Scan for the cell matching the given text and deliver its (X, Y) coordinate at center. 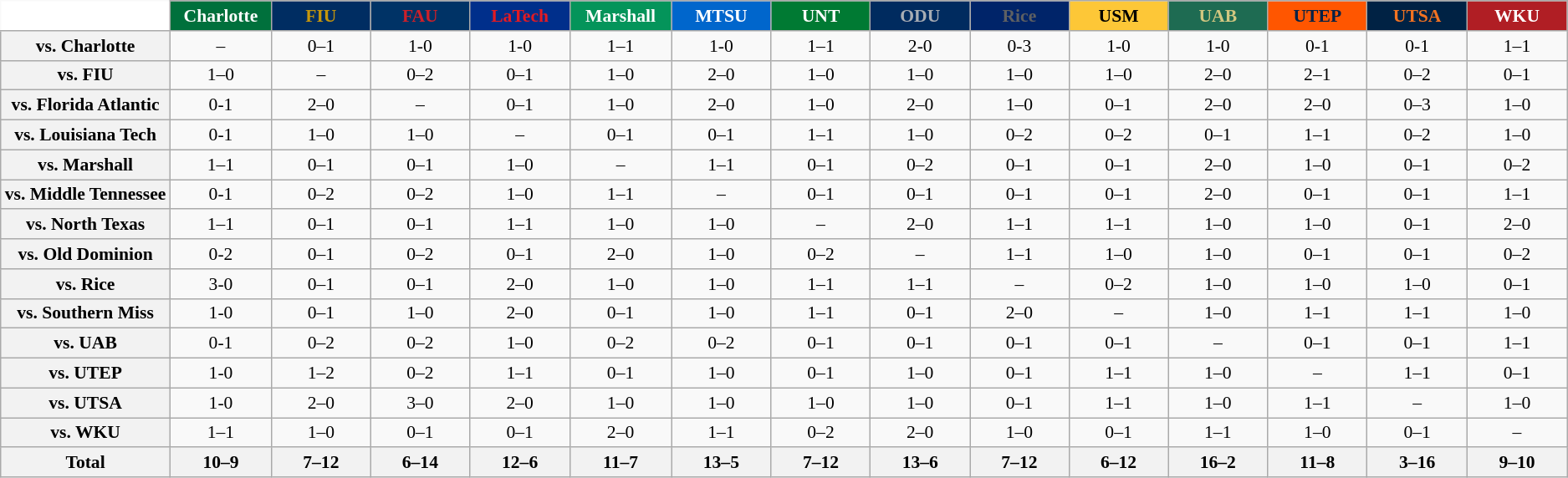
vs. Rice (85, 284)
0-2 (221, 254)
3-0 (221, 284)
vs. Southern Miss (85, 313)
vs. North Texas (85, 225)
0–3 (1417, 105)
vs. UTEP (85, 374)
vs. Louisiana Tech (85, 135)
3–16 (1417, 463)
MTSU (722, 16)
1–2 (321, 374)
6–12 (1119, 463)
ODU (920, 16)
13–5 (722, 463)
FAU (420, 16)
11–7 (621, 463)
0-3 (1019, 46)
UAB (1218, 16)
10–9 (221, 463)
16–2 (1218, 463)
vs. WKU (85, 433)
9–10 (1517, 463)
LaTech (520, 16)
WKU (1517, 16)
UTSA (1417, 16)
Marshall (621, 16)
2-0 (920, 46)
vs. Old Dominion (85, 254)
vs. FIU (85, 75)
Charlotte (221, 16)
vs. UAB (85, 343)
FIU (321, 16)
vs. Charlotte (85, 46)
UNT (821, 16)
USM (1119, 16)
2–1 (1318, 75)
6–14 (420, 463)
3–0 (420, 403)
Rice (1019, 16)
vs. Middle Tennessee (85, 195)
13–6 (920, 463)
vs. Marshall (85, 165)
12–6 (520, 463)
Total (85, 463)
11–8 (1318, 463)
UTEP (1318, 16)
vs. UTSA (85, 403)
vs. Florida Atlantic (85, 105)
